From the cell containing the given text, extract its center point as [x, y] coordinate. 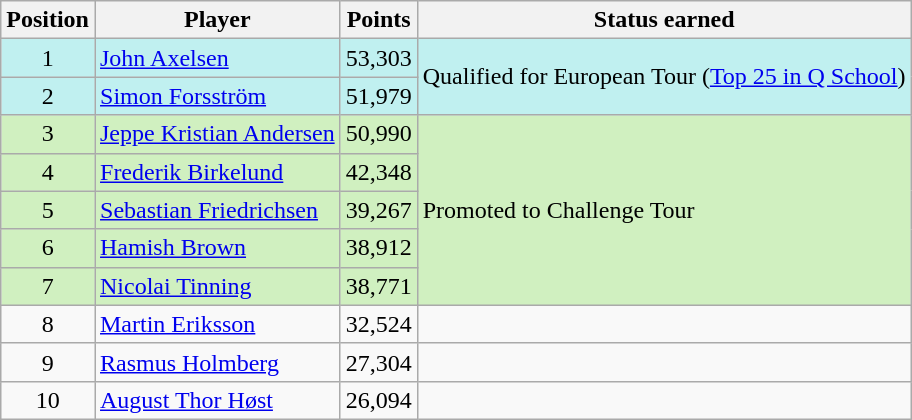
Player [217, 20]
50,990 [378, 134]
51,979 [378, 96]
Qualified for European Tour (Top 25 in Q School) [664, 77]
38,771 [378, 286]
Nicolai Tinning [217, 286]
2 [48, 96]
Status earned [664, 20]
38,912 [378, 248]
26,094 [378, 400]
Promoted to Challenge Tour [664, 210]
42,348 [378, 172]
Jeppe Kristian Andersen [217, 134]
3 [48, 134]
Simon Forsström [217, 96]
32,524 [378, 324]
Rasmus Holmberg [217, 362]
Sebastian Friedrichsen [217, 210]
1 [48, 58]
Points [378, 20]
53,303 [378, 58]
5 [48, 210]
Martin Eriksson [217, 324]
9 [48, 362]
7 [48, 286]
39,267 [378, 210]
8 [48, 324]
August Thor Høst [217, 400]
Position [48, 20]
Hamish Brown [217, 248]
Frederik Birkelund [217, 172]
6 [48, 248]
27,304 [378, 362]
4 [48, 172]
10 [48, 400]
John Axelsen [217, 58]
